Pinpoint the cell where the given text exists, returning its (X, Y) midpoint coordinate. 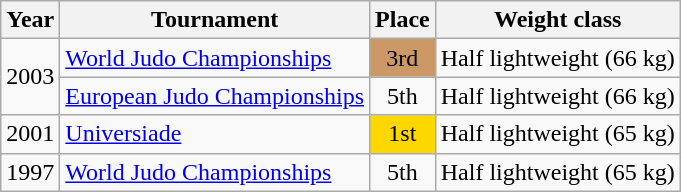
2003 (30, 77)
Universiade (215, 134)
Place (403, 20)
Year (30, 20)
2001 (30, 134)
1st (403, 134)
1997 (30, 172)
Weight class (558, 20)
European Judo Championships (215, 96)
3rd (403, 58)
Tournament (215, 20)
